Output the [x, y] coordinate of the center of the cell containing the given text.  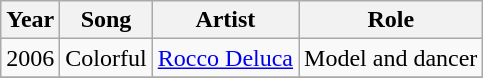
Colorful [106, 58]
2006 [30, 58]
Model and dancer [391, 58]
Role [391, 20]
Artist [225, 20]
Song [106, 20]
Rocco Deluca [225, 58]
Year [30, 20]
